Scan for the cell matching the given text and deliver its (x, y) coordinate at center. 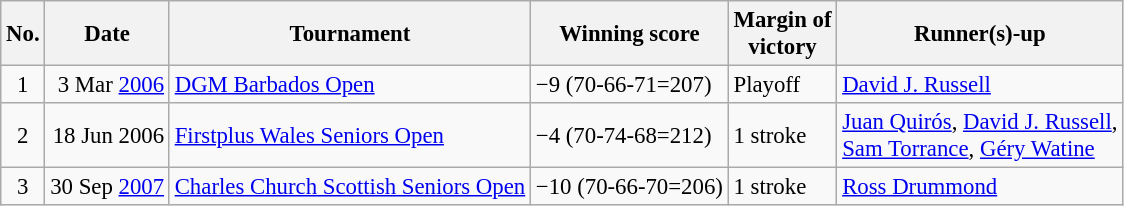
2 (23, 136)
Tournament (350, 34)
Charles Church Scottish Seniors Open (350, 187)
18 Jun 2006 (107, 136)
3 Mar 2006 (107, 85)
1 (23, 85)
Juan Quirós, David J. Russell, Sam Torrance, Géry Watine (980, 136)
3 (23, 187)
−9 (70-66-71=207) (630, 85)
No. (23, 34)
Date (107, 34)
Firstplus Wales Seniors Open (350, 136)
Runner(s)-up (980, 34)
Playoff (782, 85)
David J. Russell (980, 85)
Winning score (630, 34)
Ross Drummond (980, 187)
30 Sep 2007 (107, 187)
DGM Barbados Open (350, 85)
−4 (70-74-68=212) (630, 136)
−10 (70-66-70=206) (630, 187)
Margin ofvictory (782, 34)
